Return the [X, Y] coordinate for the center point of the cell that contains the specified text.  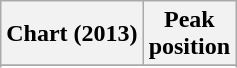
Chart (2013) [72, 34]
Peak position [189, 34]
